Extract the [x, y] coordinate from the center of the cell holding the provided text.  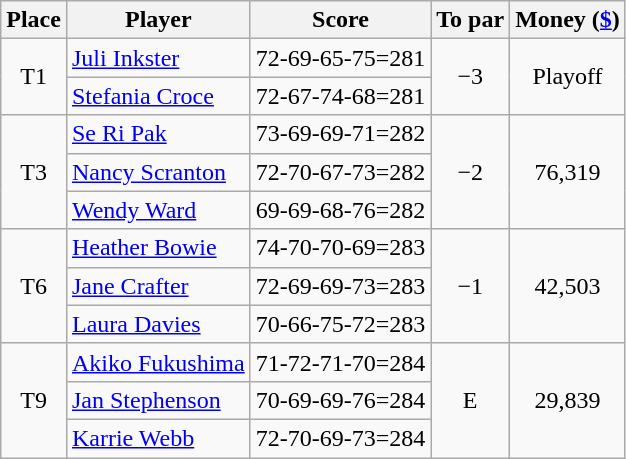
Playoff [568, 77]
−1 [470, 286]
72-67-74-68=281 [340, 96]
−3 [470, 77]
73-69-69-71=282 [340, 134]
Money ($) [568, 20]
Akiko Fukushima [158, 362]
To par [470, 20]
42,503 [568, 286]
Jan Stephenson [158, 400]
74-70-70-69=283 [340, 248]
Wendy Ward [158, 210]
72-70-69-73=284 [340, 438]
76,319 [568, 172]
71-72-71-70=284 [340, 362]
Laura Davies [158, 324]
Score [340, 20]
T9 [34, 400]
T6 [34, 286]
Stefania Croce [158, 96]
70-66-75-72=283 [340, 324]
Place [34, 20]
72-69-65-75=281 [340, 58]
Se Ri Pak [158, 134]
Karrie Webb [158, 438]
Nancy Scranton [158, 172]
69-69-68-76=282 [340, 210]
T3 [34, 172]
Heather Bowie [158, 248]
70-69-69-76=284 [340, 400]
T1 [34, 77]
72-69-69-73=283 [340, 286]
Player [158, 20]
−2 [470, 172]
29,839 [568, 400]
E [470, 400]
72-70-67-73=282 [340, 172]
Jane Crafter [158, 286]
Juli Inkster [158, 58]
